Return the [x, y] coordinate for the center point of the cell that contains the specified text.  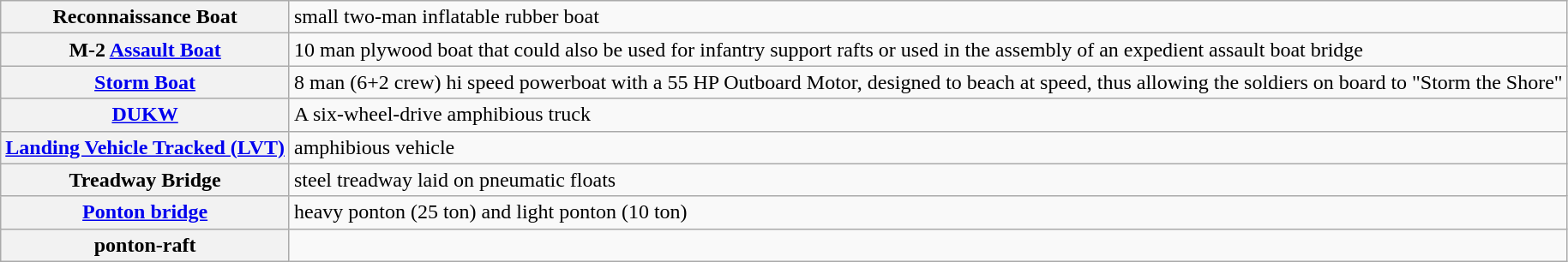
8 man (6+2 crew) hi speed powerboat with a 55 HP Outboard Motor, designed to beach at speed, thus allowing the soldiers on board to "Storm the Shore" [928, 82]
Storm Boat [146, 82]
10 man plywood boat that could also be used for infantry support rafts or used in the assembly of an expedient assault boat bridge [928, 50]
Landing Vehicle Tracked (LVT) [146, 147]
ponton-raft [146, 245]
amphibious vehicle [928, 147]
steel treadway laid on pneumatic floats [928, 180]
Treadway Bridge [146, 180]
A six-wheel-drive amphibious truck [928, 115]
heavy ponton (25 ton) and light ponton (10 ton) [928, 212]
DUKW [146, 115]
Ponton bridge [146, 212]
Reconnaissance Boat [146, 17]
M-2 Assault Boat [146, 50]
small two-man inflatable rubber boat [928, 17]
